Output the (x, y) coordinate of the center of the cell containing the given text.  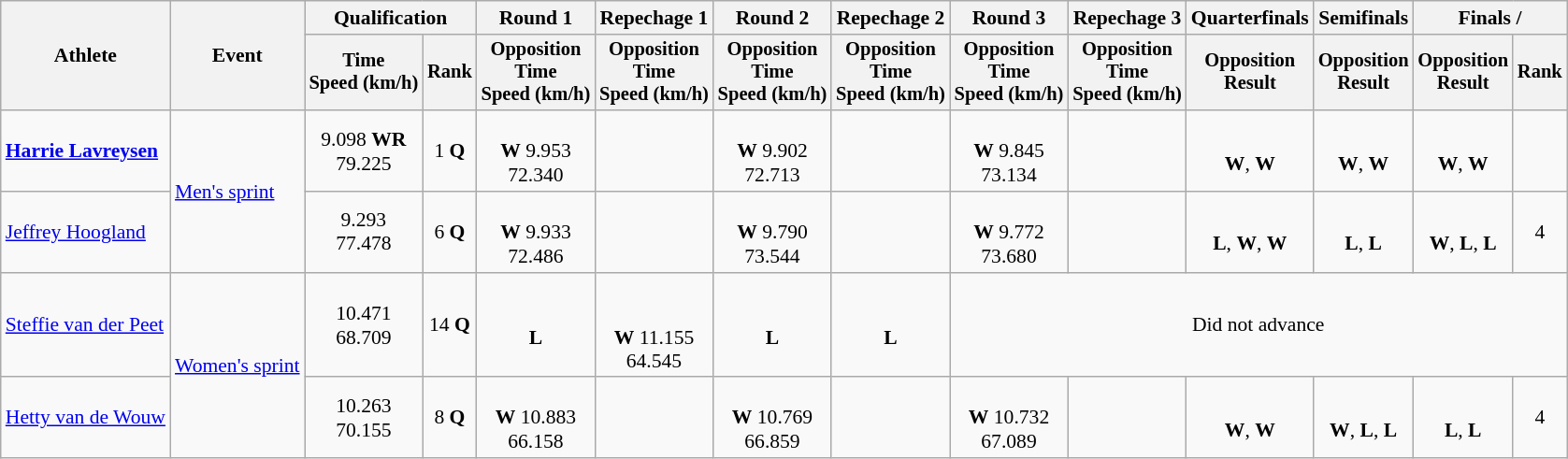
Quarterfinals (1250, 18)
Athlete (86, 56)
W 11.15564.545 (655, 325)
9.098 WR 79.225 (365, 151)
W 9.77273.680 (1010, 232)
Round 3 (1010, 18)
Qualification (391, 18)
W 9.93372.486 (537, 232)
9.293 77.478 (365, 232)
Men's sprint (237, 191)
6 Q (450, 232)
Round 1 (537, 18)
10.26370.155 (365, 419)
Finals / (1489, 18)
14 Q (450, 325)
Harrie Lavreysen (86, 151)
TimeSpeed (km/h) (365, 73)
W 10.73267.089 (1010, 419)
8 Q (450, 419)
W 9.84573.134 (1010, 151)
Repechage 1 (655, 18)
Steffie van der Peet (86, 325)
Did not advance (1259, 325)
W 9.95372.340 (537, 151)
W 9.90272.713 (772, 151)
L, W, W (1250, 232)
1 Q (450, 151)
Repechage 2 (890, 18)
10.47168.709 (365, 325)
W 10.88366.158 (537, 419)
Semifinals (1363, 18)
Women's sprint (237, 366)
W 9.79073.544 (772, 232)
Event (237, 56)
Jeffrey Hoogland (86, 232)
Hetty van de Wouw (86, 419)
Repechage 3 (1128, 18)
Round 2 (772, 18)
W 10.76966.859 (772, 419)
